For the text-containing cell, return its midpoint in (X, Y) coordinate format. 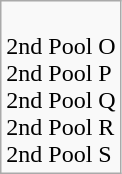
2nd Pool O 2nd Pool P 2nd Pool Q 2nd Pool R 2nd Pool S (61, 88)
